Provide the [x, y] coordinate of the cell's center where the given text is located.  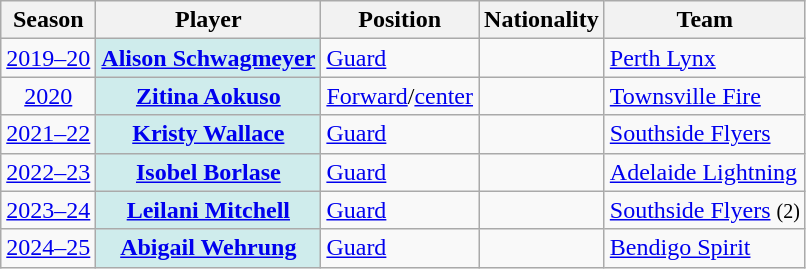
Southside Flyers [704, 134]
2022–23 [48, 172]
Position [400, 20]
2021–22 [48, 134]
2019–20 [48, 58]
Southside Flyers (2) [704, 210]
Perth Lynx [704, 58]
Abigail Wehrung [208, 248]
Isobel Borlase [208, 172]
Adelaide Lightning [704, 172]
Player [208, 20]
Nationality [542, 20]
Forward/center [400, 96]
2020 [48, 96]
Season [48, 20]
Leilani Mitchell [208, 210]
Townsville Fire [704, 96]
Bendigo Spirit [704, 248]
Team [704, 20]
2024–25 [48, 248]
Zitina Aokuso [208, 96]
Kristy Wallace [208, 134]
2023–24 [48, 210]
Alison Schwagmeyer [208, 58]
